Capture the cell that displays the provided text and extract its (x, y) central coordinate. 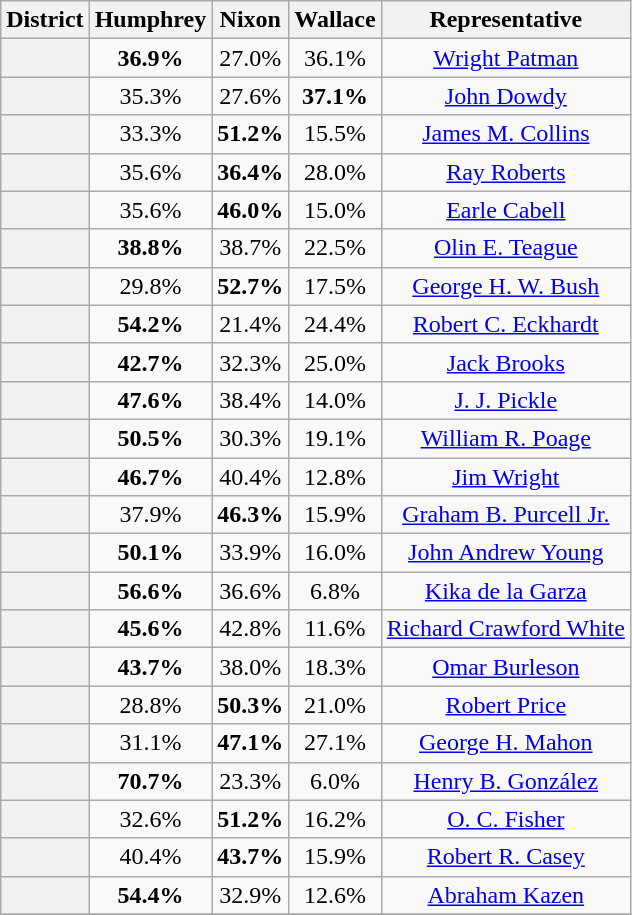
Robert C. Eckhardt (506, 324)
21.4% (250, 324)
46.7% (150, 477)
38.0% (250, 667)
36.4% (250, 172)
27.6% (250, 96)
Earle Cabell (506, 210)
45.6% (150, 629)
O. C. Fisher (506, 819)
22.5% (335, 248)
36.1% (335, 58)
27.0% (250, 58)
Henry B. González (506, 781)
Wright Patman (506, 58)
47.1% (250, 743)
33.3% (150, 134)
42.8% (250, 629)
12.6% (335, 895)
38.7% (250, 248)
15.0% (335, 210)
Abraham Kazen (506, 895)
12.8% (335, 477)
6.8% (335, 591)
William R. Poage (506, 438)
50.3% (250, 705)
Jim Wright (506, 477)
70.7% (150, 781)
46.0% (250, 210)
Wallace (335, 20)
54.4% (150, 895)
Jack Brooks (506, 362)
18.3% (335, 667)
42.7% (150, 362)
52.7% (250, 286)
50.1% (150, 553)
38.4% (250, 400)
36.6% (250, 591)
14.0% (335, 400)
50.5% (150, 438)
36.9% (150, 58)
James M. Collins (506, 134)
19.1% (335, 438)
11.6% (335, 629)
28.8% (150, 705)
21.0% (335, 705)
Representative (506, 20)
24.4% (335, 324)
31.1% (150, 743)
District (45, 20)
46.3% (250, 515)
23.3% (250, 781)
32.6% (150, 819)
27.1% (335, 743)
John Andrew Young (506, 553)
Richard Crawford White (506, 629)
J. J. Pickle (506, 400)
56.6% (150, 591)
Humphrey (150, 20)
32.9% (250, 895)
16.0% (335, 553)
Nixon (250, 20)
37.1% (335, 96)
John Dowdy (506, 96)
Olin E. Teague (506, 248)
30.3% (250, 438)
Robert Price (506, 705)
28.0% (335, 172)
17.5% (335, 286)
Omar Burleson (506, 667)
38.8% (150, 248)
47.6% (150, 400)
Kika de la Garza (506, 591)
35.3% (150, 96)
54.2% (150, 324)
Ray Roberts (506, 172)
32.3% (250, 362)
George H. W. Bush (506, 286)
6.0% (335, 781)
George H. Mahon (506, 743)
37.9% (150, 515)
Graham B. Purcell Jr. (506, 515)
33.9% (250, 553)
Robert R. Casey (506, 857)
15.5% (335, 134)
16.2% (335, 819)
29.8% (150, 286)
25.0% (335, 362)
